For the text-containing cell, return its midpoint in (X, Y) coordinate format. 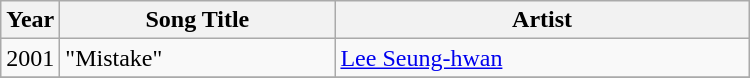
Artist (542, 20)
Lee Seung-hwan (542, 58)
"Mistake" (198, 58)
2001 (30, 58)
Song Title (198, 20)
Year (30, 20)
